Identify which cell holds the provided text, then report its (X, Y) central coordinate. 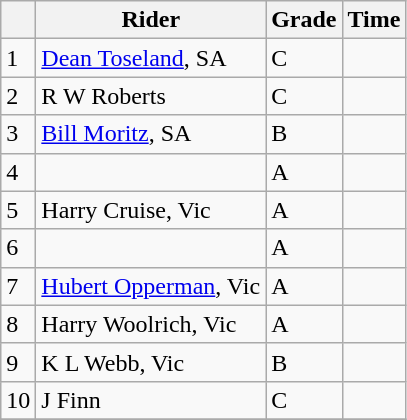
2 (18, 96)
8 (18, 324)
K L Webb, Vic (151, 362)
4 (18, 172)
Bill Moritz, SA (151, 134)
9 (18, 362)
Hubert Opperman, Vic (151, 286)
Harry Woolrich, Vic (151, 324)
6 (18, 248)
3 (18, 134)
Dean Toseland, SA (151, 58)
10 (18, 400)
5 (18, 210)
Rider (151, 20)
Grade (304, 20)
1 (18, 58)
7 (18, 286)
Time (374, 20)
Harry Cruise, Vic (151, 210)
J Finn (151, 400)
R W Roberts (151, 96)
